Return the [x, y] coordinate for the center point of the cell that contains the specified text.  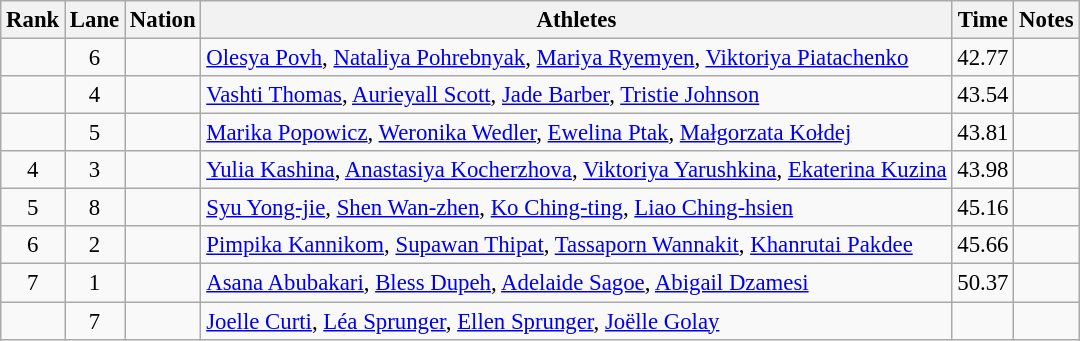
8 [95, 208]
Vashti Thomas, Aurieyall Scott, Jade Barber, Tristie Johnson [576, 95]
Rank [33, 20]
1 [95, 283]
Lane [95, 20]
2 [95, 245]
3 [95, 170]
Nation [163, 20]
Yulia Kashina, Anastasiya Kocherzhova, Viktoriya Yarushkina, Ekaterina Kuzina [576, 170]
Athletes [576, 20]
45.66 [983, 245]
50.37 [983, 283]
42.77 [983, 58]
43.81 [983, 133]
Pimpika Kannikom, Supawan Thipat, Tassaporn Wannakit, Khanrutai Pakdee [576, 245]
Asana Abubakari, Bless Dupeh, Adelaide Sagoe, Abigail Dzamesi [576, 283]
Syu Yong-jie, Shen Wan-zhen, Ko Ching-ting, Liao Ching-hsien [576, 208]
Olesya Povh, Nataliya Pohrebnyak, Mariya Ryemyen, Viktoriya Piatachenko [576, 58]
43.98 [983, 170]
45.16 [983, 208]
43.54 [983, 95]
Marika Popowicz, Weronika Wedler, Ewelina Ptak, Małgorzata Kołdej [576, 133]
Notes [1046, 20]
Time [983, 20]
Joelle Curti, Léa Sprunger, Ellen Sprunger, Joëlle Golay [576, 321]
